Capture the cell that displays the provided text and extract its (X, Y) central coordinate. 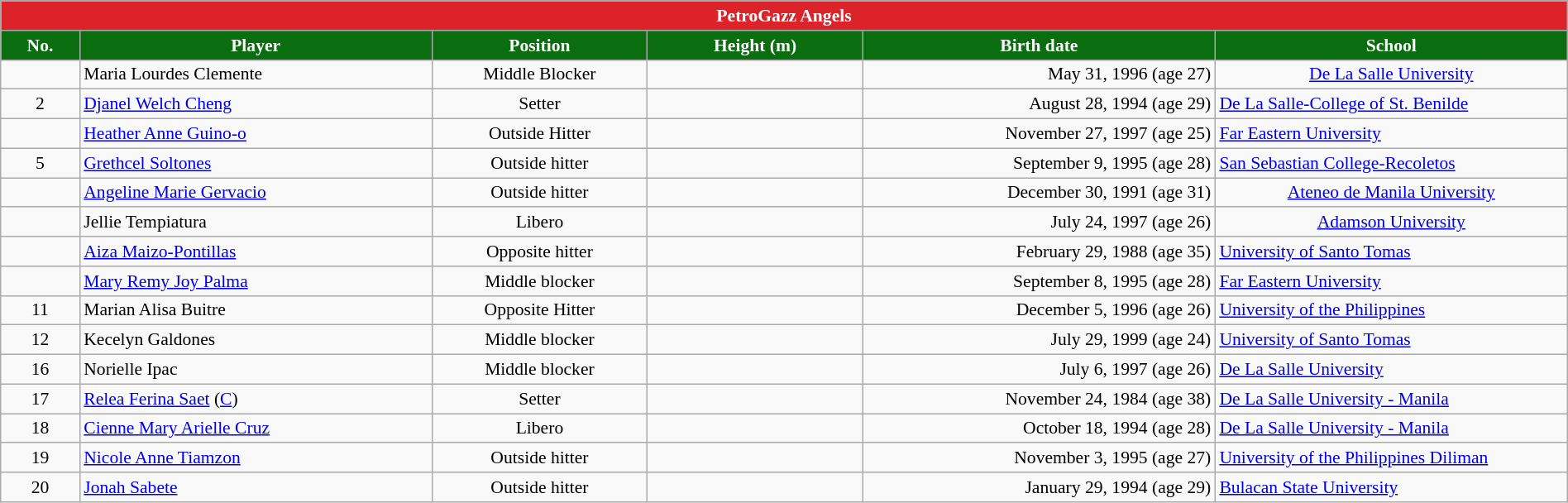
Maria Lourdes Clemente (256, 74)
Height (m) (756, 46)
February 29, 1988 (age 35) (1039, 251)
University of the Philippines (1391, 310)
November 3, 1995 (age 27) (1039, 458)
September 9, 1995 (age 28) (1039, 163)
December 5, 1996 (age 26) (1039, 310)
Relea Ferina Saet (C) (256, 399)
December 30, 1991 (age 31) (1039, 193)
Nicole Anne Tiamzon (256, 458)
Position (539, 46)
October 18, 1994 (age 28) (1039, 429)
20 (40, 487)
Opposite hitter (539, 251)
Jonah Sabete (256, 487)
Aiza Maizo-Pontillas (256, 251)
January 29, 1994 (age 29) (1039, 487)
Marian Alisa Buitre (256, 310)
Bulacan State University (1391, 487)
Kecelyn Galdones (256, 340)
Adamson University (1391, 223)
Middle Blocker (539, 74)
No. (40, 46)
University of the Philippines Diliman (1391, 458)
November 24, 1984 (age 38) (1039, 399)
Opposite Hitter (539, 310)
17 (40, 399)
August 28, 1994 (age 29) (1039, 104)
Norielle Ipac (256, 370)
Grethcel Soltones (256, 163)
Player (256, 46)
Angeline Marie Gervacio (256, 193)
11 (40, 310)
July 6, 1997 (age 26) (1039, 370)
School (1391, 46)
19 (40, 458)
July 29, 1999 (age 24) (1039, 340)
16 (40, 370)
September 8, 1995 (age 28) (1039, 281)
Mary Remy Joy Palma (256, 281)
November 27, 1997 (age 25) (1039, 134)
Ateneo de Manila University (1391, 193)
PetroGazz Angels (784, 16)
18 (40, 429)
2 (40, 104)
July 24, 1997 (age 26) (1039, 223)
Heather Anne Guino-o (256, 134)
De La Salle-College of St. Benilde (1391, 104)
12 (40, 340)
Jellie Tempiatura (256, 223)
Cienne Mary Arielle Cruz (256, 429)
Djanel Welch Cheng (256, 104)
5 (40, 163)
Birth date (1039, 46)
San Sebastian College-Recoletos (1391, 163)
May 31, 1996 (age 27) (1039, 74)
Outside Hitter (539, 134)
